Locate the cell with the specified text and output its (x, y) center coordinate. 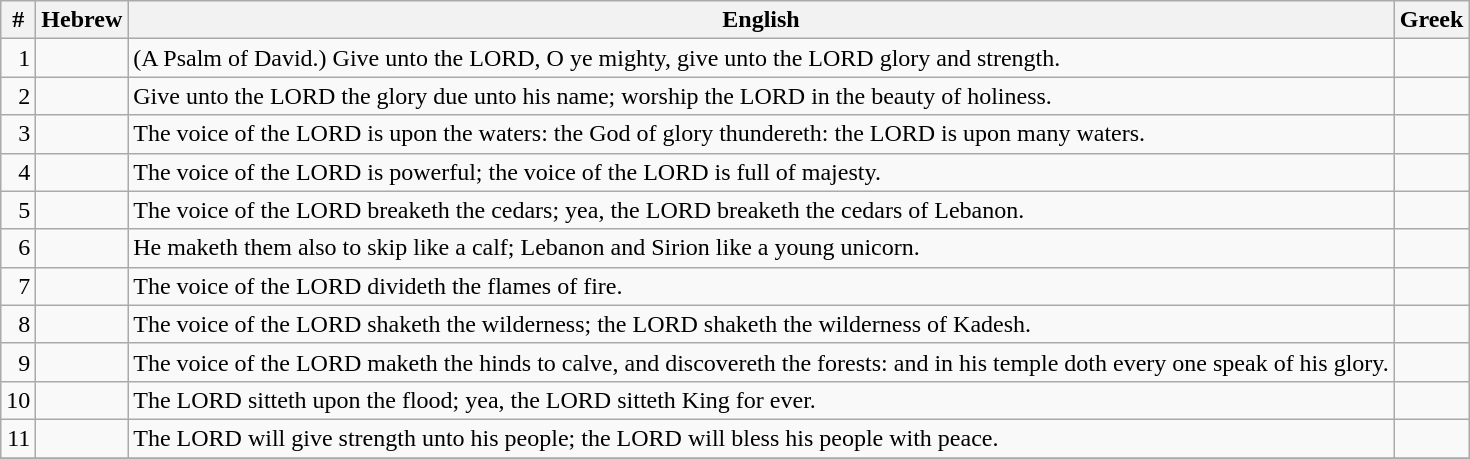
Greek (1432, 20)
4 (18, 172)
Hebrew (82, 20)
10 (18, 400)
# (18, 20)
He maketh them also to skip like a calf; Lebanon and Sirion like a young unicorn. (762, 248)
11 (18, 438)
The voice of the LORD divideth the flames of fire. (762, 286)
9 (18, 362)
7 (18, 286)
Give unto the LORD the glory due unto his name; worship the LORD in the beauty of holiness. (762, 96)
The voice of the LORD is upon the waters: the God of glory thundereth: the LORD is upon many waters. (762, 134)
The voice of the LORD shaketh the wilderness; the LORD shaketh the wilderness of Kadesh. (762, 324)
The voice of the LORD maketh the hinds to calve, and discovereth the forests: and in his temple doth every one speak of his glory. (762, 362)
(A Psalm of David.) Give unto the LORD, O ye mighty, give unto the LORD glory and strength. (762, 58)
3 (18, 134)
5 (18, 210)
The LORD will give strength unto his people; the LORD will bless his people with peace. (762, 438)
1 (18, 58)
The LORD sitteth upon the flood; yea, the LORD sitteth King for ever. (762, 400)
The voice of the LORD is powerful; the voice of the LORD is full of majesty. (762, 172)
8 (18, 324)
6 (18, 248)
2 (18, 96)
The voice of the LORD breaketh the cedars; yea, the LORD breaketh the cedars of Lebanon. (762, 210)
English (762, 20)
